Output the (x, y) coordinate of the center of the cell containing the given text.  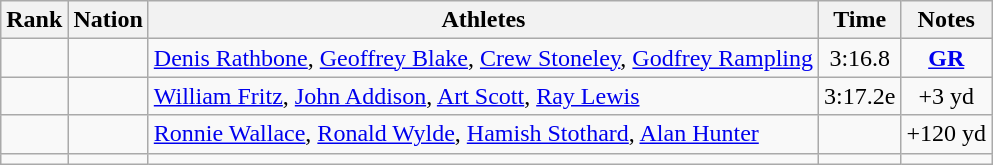
Rank (34, 20)
Notes (946, 20)
Denis Rathbone, Geoffrey Blake, Crew Stoneley, Godfrey Rampling (483, 58)
GR (946, 58)
Ronnie Wallace, Ronald Wylde, Hamish Stothard, Alan Hunter (483, 134)
3:16.8 (860, 58)
3:17.2e (860, 96)
Time (860, 20)
Nation (108, 20)
+3 yd (946, 96)
William Fritz, John Addison, Art Scott, Ray Lewis (483, 96)
Athletes (483, 20)
+120 yd (946, 134)
